Extract the (X, Y) coordinate from the center of the cell holding the provided text.  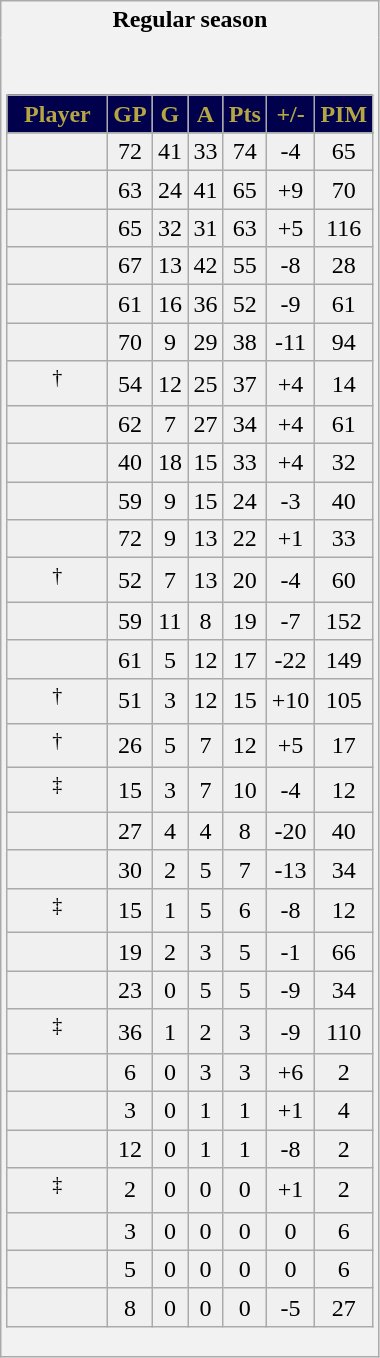
+10 (290, 702)
116 (344, 228)
10 (244, 790)
GP (130, 114)
94 (344, 342)
31 (206, 228)
25 (206, 384)
-22 (290, 659)
Player (58, 114)
11 (170, 621)
+9 (290, 190)
20 (244, 580)
74 (244, 152)
-5 (290, 1307)
22 (244, 539)
42 (206, 266)
+6 (290, 1073)
30 (130, 869)
38 (244, 342)
-3 (290, 501)
60 (344, 580)
16 (170, 304)
-13 (290, 869)
-7 (290, 621)
37 (244, 384)
152 (344, 621)
26 (130, 746)
149 (344, 659)
PIM (344, 114)
A (206, 114)
62 (130, 425)
29 (206, 342)
55 (244, 266)
-1 (290, 952)
51 (130, 702)
Regular season (190, 20)
Pts (244, 114)
23 (130, 990)
-11 (290, 342)
54 (130, 384)
18 (170, 463)
110 (344, 1032)
-20 (290, 831)
105 (344, 702)
28 (344, 266)
66 (344, 952)
G (170, 114)
14 (344, 384)
67 (130, 266)
+/- (290, 114)
